Find where the given text appears and provide that cell's center as (x, y) coordinate. 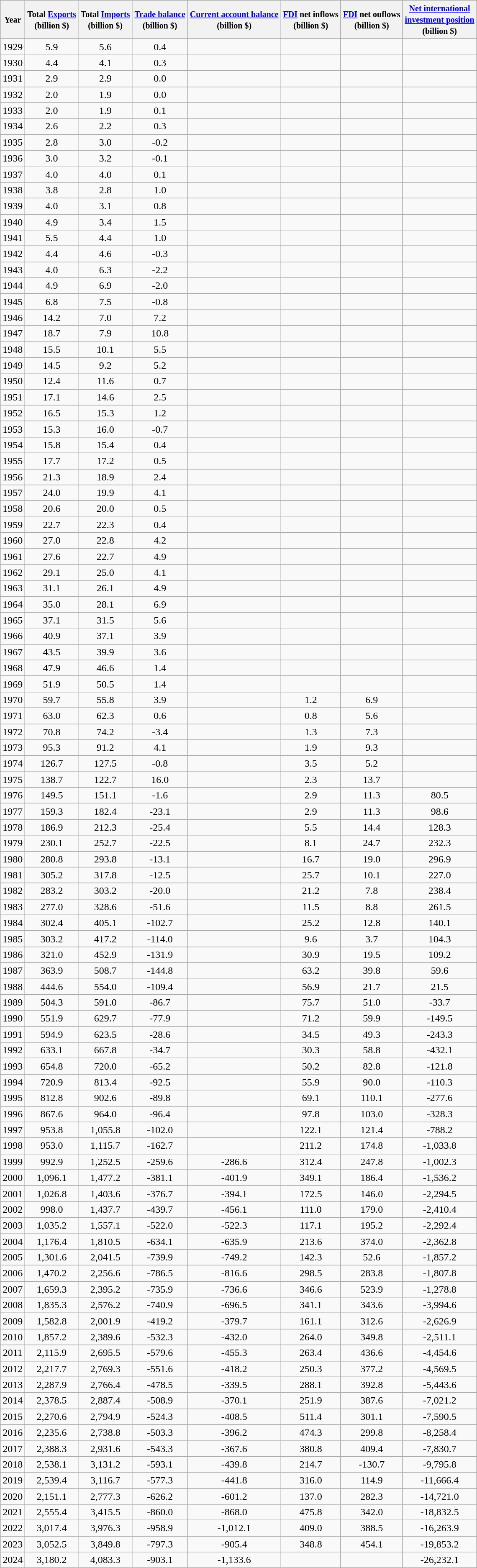
813.4 (105, 1082)
21.5 (439, 986)
2020 (13, 1496)
1992 (13, 1050)
1983 (13, 907)
1950 (13, 381)
103.0 (372, 1114)
348.8 (310, 1544)
117.1 (310, 1225)
14.6 (105, 397)
40.9 (52, 636)
591.0 (105, 1003)
-3,994.6 (439, 1305)
-259.6 (160, 1162)
-3.4 (160, 732)
1,557.1 (105, 1225)
-96.4 (160, 1114)
251.9 (310, 1401)
1934 (13, 126)
-401.9 (234, 1178)
2,794.9 (105, 1417)
25.0 (105, 572)
633.1 (52, 1050)
1943 (13, 270)
29.1 (52, 572)
-28.6 (160, 1034)
14.2 (52, 318)
508.7 (105, 970)
1961 (13, 557)
18.9 (105, 477)
-419.2 (160, 1321)
1,470.2 (52, 1273)
1996 (13, 1114)
-2,410.4 (439, 1209)
1984 (13, 923)
4.2 (160, 541)
1991 (13, 1034)
-14,721.0 (439, 1496)
1972 (13, 732)
56.9 (310, 986)
594.9 (52, 1034)
-635.9 (234, 1242)
47.9 (52, 668)
1936 (13, 158)
21.2 (310, 891)
-11,666.4 (439, 1480)
172.5 (310, 1193)
1,403.6 (105, 1193)
3,180.2 (52, 1560)
2,235.6 (52, 1432)
452.9 (105, 955)
213.6 (310, 1242)
1.5 (160, 222)
-543.3 (160, 1448)
-7,021.2 (439, 1401)
1938 (13, 190)
-110.3 (439, 1082)
654.8 (52, 1066)
10.8 (160, 334)
FDI net ouflows(billion $) (372, 20)
1966 (13, 636)
-455.3 (234, 1353)
-0.1 (160, 158)
-1,033.8 (439, 1146)
12.8 (372, 923)
-86.7 (160, 1003)
2011 (13, 1353)
2004 (13, 1242)
75.7 (310, 1003)
-456.1 (234, 1209)
1967 (13, 652)
137.0 (310, 1496)
142.3 (310, 1257)
1,176.4 (52, 1242)
20.6 (52, 509)
1971 (13, 716)
179.0 (372, 1209)
Trade balance(billion $) (160, 20)
1962 (13, 572)
4.6 (105, 254)
2.2 (105, 126)
317.8 (105, 875)
264.0 (310, 1337)
2024 (13, 1560)
554.0 (105, 986)
51.0 (372, 1003)
-788.2 (439, 1130)
-92.5 (160, 1082)
211.2 (310, 1146)
140.1 (439, 923)
-121.8 (439, 1066)
232.3 (439, 843)
52.6 (372, 1257)
6.8 (52, 302)
-1,133.6 (234, 1560)
8.1 (310, 843)
3.6 (160, 652)
321.0 (52, 955)
-532.3 (160, 1337)
349.1 (310, 1178)
26.1 (105, 588)
2.4 (160, 477)
-339.5 (234, 1385)
867.6 (52, 1114)
1,301.6 (52, 1257)
2,270.6 (52, 1417)
2022 (13, 1528)
7.3 (372, 732)
1964 (13, 604)
-2,626.9 (439, 1321)
2021 (13, 1512)
-1,857.2 (439, 1257)
301.1 (372, 1417)
-2.2 (160, 270)
-478.5 (160, 1385)
97.8 (310, 1114)
902.6 (105, 1098)
12.4 (52, 381)
-593.1 (160, 1464)
-7,590.5 (439, 1417)
2007 (13, 1289)
1968 (13, 668)
417.2 (105, 939)
-131.9 (160, 955)
305.2 (52, 875)
95.3 (52, 748)
0.6 (160, 716)
7.5 (105, 302)
2015 (13, 1417)
-736.6 (234, 1289)
2018 (13, 1464)
59.6 (439, 970)
1,055.8 (105, 1130)
2006 (13, 1273)
1952 (13, 413)
1940 (13, 222)
-2.0 (160, 286)
3.8 (52, 190)
298.5 (310, 1273)
342.0 (372, 1512)
17.1 (52, 397)
2,115.9 (52, 1353)
-102.7 (160, 923)
436.6 (372, 1353)
523.9 (372, 1289)
138.7 (52, 780)
39.9 (105, 652)
238.4 (439, 891)
377.2 (372, 1369)
58.8 (372, 1050)
90.0 (372, 1082)
63.2 (310, 970)
25.2 (310, 923)
Year (13, 20)
283.2 (52, 891)
277.0 (52, 907)
1942 (13, 254)
2012 (13, 1369)
3,131.2 (105, 1464)
1,810.5 (105, 1242)
19.0 (372, 859)
-1.6 (160, 796)
2017 (13, 1448)
2008 (13, 1305)
74.2 (105, 732)
2,576.2 (105, 1305)
31.1 (52, 588)
2,378.5 (52, 1401)
388.5 (372, 1528)
-408.5 (234, 1417)
182.4 (105, 811)
25.7 (310, 875)
1933 (13, 110)
2010 (13, 1337)
186.4 (372, 1178)
296.9 (439, 859)
474.3 (310, 1432)
-2,362.8 (439, 1242)
405.1 (105, 923)
50.5 (105, 684)
9.2 (105, 365)
-579.6 (160, 1353)
282.3 (372, 1496)
7.0 (105, 318)
174.8 (372, 1146)
5.9 (52, 47)
-868.0 (234, 1512)
110.1 (372, 1098)
-1,002.3 (439, 1162)
-1,536.2 (439, 1178)
55.8 (105, 700)
-634.1 (160, 1242)
667.8 (105, 1050)
-735.9 (160, 1289)
21.7 (372, 986)
-396.2 (234, 1432)
-503.3 (160, 1432)
82.8 (372, 1066)
1948 (13, 349)
247.8 (372, 1162)
3.7 (372, 939)
953.0 (52, 1146)
126.7 (52, 764)
1995 (13, 1098)
-2,294.5 (439, 1193)
-19,853.2 (439, 1544)
80.5 (439, 796)
454.1 (372, 1544)
1989 (13, 1003)
252.7 (105, 843)
104.3 (439, 939)
1993 (13, 1066)
261.5 (439, 907)
151.1 (105, 796)
FDI net inflows(billion $) (310, 20)
30.9 (310, 955)
299.8 (372, 1432)
2023 (13, 1544)
7.9 (105, 334)
-25.4 (160, 827)
2,041.5 (105, 1257)
1981 (13, 875)
2003 (13, 1225)
343.6 (372, 1305)
475.8 (310, 1512)
8.8 (372, 907)
127.5 (105, 764)
63.0 (52, 716)
2,389.6 (105, 1337)
312.6 (372, 1321)
629.7 (105, 1019)
1947 (13, 334)
22.8 (105, 541)
1982 (13, 891)
-696.5 (234, 1305)
43.5 (52, 652)
-816.6 (234, 1273)
2.3 (310, 780)
Current account balance(billion $) (234, 20)
31.5 (105, 620)
280.8 (52, 859)
346.6 (310, 1289)
-739.9 (160, 1257)
1969 (13, 684)
312.4 (310, 1162)
1,582.8 (52, 1321)
2,001.9 (105, 1321)
-26,232.1 (439, 1560)
91.2 (105, 748)
-376.7 (160, 1193)
1998 (13, 1146)
2016 (13, 1432)
1957 (13, 493)
1965 (13, 620)
121.4 (372, 1130)
2,538.1 (52, 1464)
2.5 (160, 397)
-277.6 (439, 1098)
964.0 (105, 1114)
98.6 (439, 811)
1994 (13, 1082)
-149.5 (439, 1019)
59.9 (372, 1019)
55.9 (310, 1082)
1997 (13, 1130)
16.5 (52, 413)
-903.1 (160, 1560)
1930 (13, 63)
227.0 (439, 875)
-8,258.4 (439, 1432)
1937 (13, 174)
1988 (13, 986)
-109.4 (160, 986)
13.7 (372, 780)
-370.1 (234, 1401)
71.2 (310, 1019)
-1,012.1 (234, 1528)
-418.2 (234, 1369)
293.8 (105, 859)
9.6 (310, 939)
27.6 (52, 557)
288.1 (310, 1385)
2002 (13, 1209)
720.0 (105, 1066)
6.3 (105, 270)
2014 (13, 1401)
15.5 (52, 349)
-12.5 (160, 875)
2,555.4 (52, 1512)
-379.7 (234, 1321)
387.6 (372, 1401)
2001 (13, 1193)
-77.9 (160, 1019)
1929 (13, 47)
-2,292.4 (439, 1225)
-114.0 (160, 939)
59.7 (52, 700)
3.1 (105, 206)
1,026.8 (52, 1193)
-786.5 (160, 1273)
1951 (13, 397)
3.4 (105, 222)
1,252.5 (105, 1162)
195.2 (372, 1225)
-16,263.9 (439, 1528)
2,738.8 (105, 1432)
1978 (13, 827)
1974 (13, 764)
1,857.2 (52, 1337)
-9,795.8 (439, 1464)
46.6 (105, 668)
1,115.7 (105, 1146)
39.8 (372, 970)
1.3 (310, 732)
374.0 (372, 1242)
551.9 (52, 1019)
122.7 (105, 780)
-5,443.6 (439, 1385)
-0.3 (160, 254)
35.0 (52, 604)
146.0 (372, 1193)
349.8 (372, 1337)
-130.7 (372, 1464)
2,777.3 (105, 1496)
1935 (13, 142)
17.7 (52, 461)
Net internationalinvestment position(billion $) (439, 20)
998.0 (52, 1209)
22.3 (105, 525)
1985 (13, 939)
1979 (13, 843)
-522.0 (160, 1225)
1945 (13, 302)
21.3 (52, 477)
-1,807.8 (439, 1273)
-0.7 (160, 429)
-0.2 (160, 142)
511.4 (310, 1417)
2009 (13, 1321)
1939 (13, 206)
3,849.8 (105, 1544)
1977 (13, 811)
2,217.7 (52, 1369)
444.6 (52, 986)
-441.8 (234, 1480)
-381.1 (160, 1178)
19.5 (372, 955)
1946 (13, 318)
3.2 (105, 158)
-749.2 (234, 1257)
2,151.1 (52, 1496)
1963 (13, 588)
1999 (13, 1162)
1,477.2 (105, 1178)
1986 (13, 955)
1954 (13, 445)
3,976.3 (105, 1528)
15.8 (52, 445)
250.3 (310, 1369)
14.4 (372, 827)
1975 (13, 780)
212.3 (105, 827)
3,017.4 (52, 1528)
504.3 (52, 1003)
-958.9 (160, 1528)
2,256.6 (105, 1273)
2,287.9 (52, 1385)
1,096.1 (52, 1178)
-51.6 (160, 907)
15.4 (105, 445)
-626.2 (160, 1496)
-33.7 (439, 1003)
1,659.3 (52, 1289)
263.4 (310, 1353)
380.8 (310, 1448)
159.3 (52, 811)
1,437.7 (105, 1209)
-34.7 (160, 1050)
34.5 (310, 1034)
1956 (13, 477)
-740.9 (160, 1305)
283.8 (372, 1273)
1973 (13, 748)
1970 (13, 700)
24.0 (52, 493)
111.0 (310, 1209)
9.3 (372, 748)
114.9 (372, 1480)
1949 (13, 365)
19.9 (105, 493)
302.4 (52, 923)
214.7 (310, 1464)
953.8 (52, 1130)
109.2 (439, 955)
328.6 (105, 907)
Total Exports (billion $) (52, 20)
62.3 (105, 716)
2,887.4 (105, 1401)
1959 (13, 525)
14.5 (52, 365)
1958 (13, 509)
18.7 (52, 334)
20.0 (105, 509)
1,835.3 (52, 1305)
1,035.2 (52, 1225)
-102.0 (160, 1130)
-797.3 (160, 1544)
2005 (13, 1257)
1932 (13, 95)
-367.6 (234, 1448)
-4,454.6 (439, 1353)
-551.6 (160, 1369)
992.9 (52, 1162)
7.2 (160, 318)
30.3 (310, 1050)
7.8 (372, 891)
2.6 (52, 126)
720.9 (52, 1082)
-162.7 (160, 1146)
16.7 (310, 859)
11.6 (105, 381)
0.7 (160, 381)
1955 (13, 461)
51.9 (52, 684)
-89.8 (160, 1098)
-23.1 (160, 811)
-601.2 (234, 1496)
623.5 (105, 1034)
2,539.4 (52, 1480)
3,415.5 (105, 1512)
409.4 (372, 1448)
-18,832.5 (439, 1512)
409.0 (310, 1528)
24.7 (372, 843)
28.1 (105, 604)
363.9 (52, 970)
2,931.6 (105, 1448)
-7,830.7 (439, 1448)
812.8 (52, 1098)
11.5 (310, 907)
128.3 (439, 827)
2,388.3 (52, 1448)
1987 (13, 970)
-22.5 (160, 843)
2,769.3 (105, 1369)
-394.1 (234, 1193)
17.2 (105, 461)
-4,569.5 (439, 1369)
1941 (13, 238)
2,695.5 (105, 1353)
-286.6 (234, 1162)
-439.7 (160, 1209)
-2,511.1 (439, 1337)
1960 (13, 541)
-1,278.8 (439, 1289)
1980 (13, 859)
2000 (13, 1178)
392.8 (372, 1385)
-522.3 (234, 1225)
27.0 (52, 541)
-65.2 (160, 1066)
-508.9 (160, 1401)
2019 (13, 1480)
1976 (13, 796)
1953 (13, 429)
1931 (13, 79)
49.3 (372, 1034)
-577.3 (160, 1480)
-243.3 (439, 1034)
341.1 (310, 1305)
2,766.4 (105, 1385)
3,116.7 (105, 1480)
-524.3 (160, 1417)
69.1 (310, 1098)
316.0 (310, 1480)
2,395.2 (105, 1289)
1990 (13, 1019)
-432.1 (439, 1050)
122.1 (310, 1130)
230.1 (52, 843)
-860.0 (160, 1512)
1944 (13, 286)
-432.0 (234, 1337)
2013 (13, 1385)
161.1 (310, 1321)
-20.0 (160, 891)
149.5 (52, 796)
-439.8 (234, 1464)
Total Imports (billion $) (105, 20)
-144.8 (160, 970)
4,083.3 (105, 1560)
50.2 (310, 1066)
3.5 (310, 764)
-328.3 (439, 1114)
-13.1 (160, 859)
70.8 (52, 732)
186.9 (52, 827)
-905.4 (234, 1544)
3,052.5 (52, 1544)
